Pinpoint the cell where the given text exists, returning its (X, Y) midpoint coordinate. 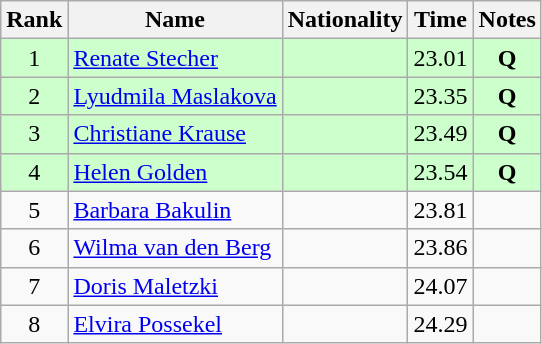
24.07 (440, 286)
7 (34, 286)
Notes (507, 20)
23.81 (440, 210)
8 (34, 324)
23.35 (440, 96)
Barbara Bakulin (175, 210)
Elvira Possekel (175, 324)
2 (34, 96)
Wilma van den Berg (175, 248)
24.29 (440, 324)
23.86 (440, 248)
Name (175, 20)
23.01 (440, 58)
Renate Stecher (175, 58)
5 (34, 210)
23.54 (440, 172)
Lyudmila Maslakova (175, 96)
3 (34, 134)
Nationality (345, 20)
4 (34, 172)
23.49 (440, 134)
Time (440, 20)
Christiane Krause (175, 134)
Helen Golden (175, 172)
1 (34, 58)
Doris Maletzki (175, 286)
Rank (34, 20)
6 (34, 248)
